Scan for the cell matching the given text and deliver its (X, Y) coordinate at center. 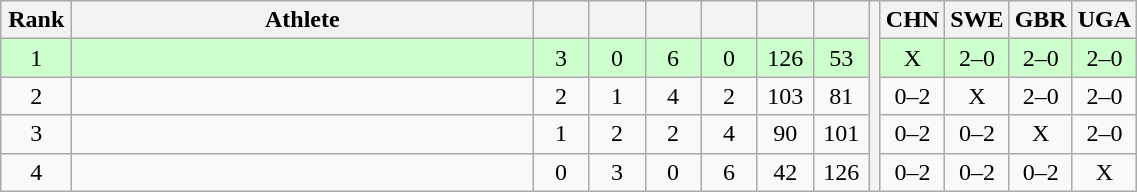
UGA (1104, 20)
101 (841, 134)
90 (785, 134)
SWE (977, 20)
CHN (912, 20)
Athlete (302, 20)
53 (841, 58)
GBR (1040, 20)
42 (785, 172)
Rank (36, 20)
103 (785, 96)
81 (841, 96)
